Locate the cell with the specified text and output its [X, Y] center coordinate. 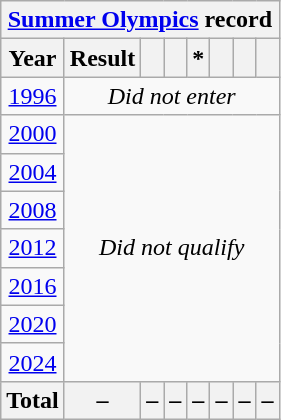
Did not qualify [172, 248]
Result [102, 58]
2012 [33, 248]
Total [33, 400]
2004 [33, 172]
* [198, 58]
1996 [33, 96]
2020 [33, 324]
Year [33, 58]
2008 [33, 210]
Did not enter [172, 96]
Summer Olympics record [140, 20]
2016 [33, 286]
2024 [33, 362]
2000 [33, 134]
